Capture the cell that displays the provided text and extract its (x, y) central coordinate. 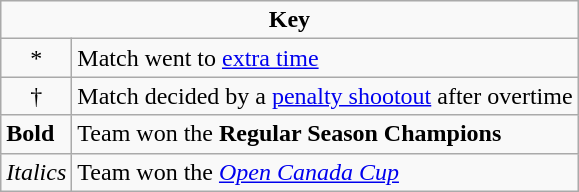
Italics (36, 172)
Key (290, 20)
Team won the Regular Season Champions (325, 134)
Team won the Open Canada Cup (325, 172)
* (36, 58)
† (36, 96)
Match went to extra time (325, 58)
Bold (36, 134)
Match decided by a penalty shootout after overtime (325, 96)
